Extract the (X, Y) coordinate from the center of the cell holding the provided text.  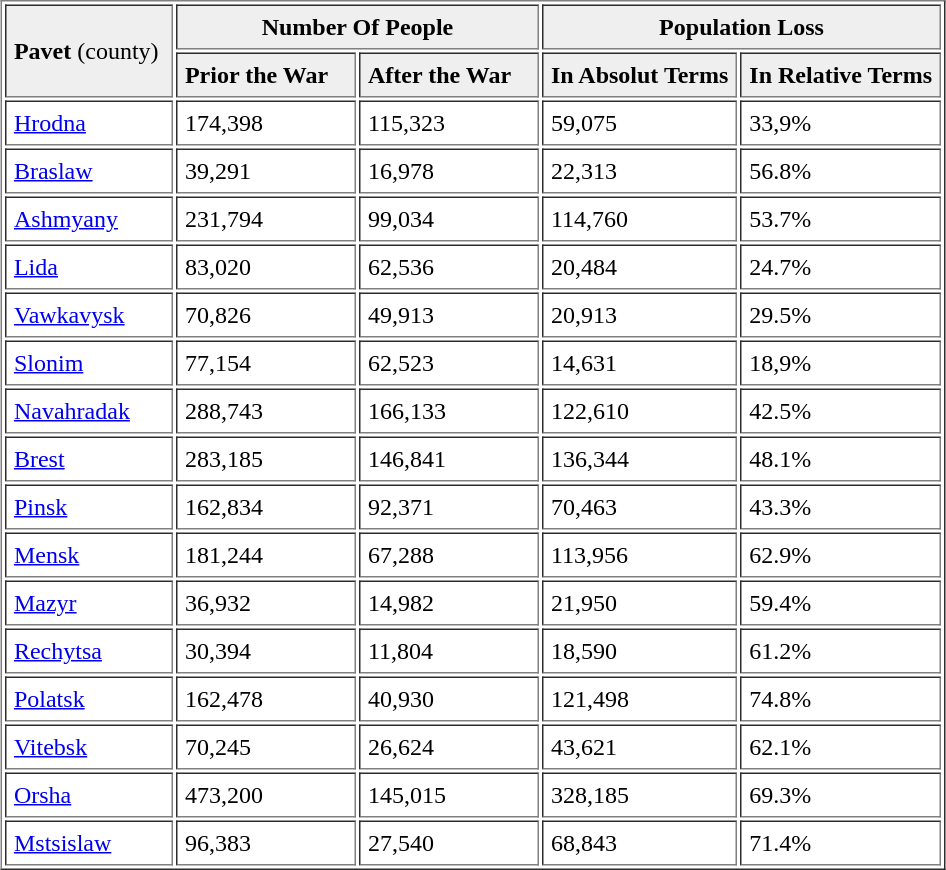
In Relative Terms (840, 74)
283,185 (266, 458)
67,288 (449, 554)
121,498 (640, 698)
162,478 (266, 698)
30,394 (266, 650)
Vitebsk (89, 746)
49,913 (449, 314)
Pavet (county) (89, 50)
71.4% (840, 842)
26,624 (449, 746)
288,743 (266, 410)
27,540 (449, 842)
43.3% (840, 506)
56.8% (840, 170)
473,200 (266, 794)
62,536 (449, 266)
96,383 (266, 842)
Braslaw (89, 170)
83,020 (266, 266)
68,843 (640, 842)
70,245 (266, 746)
174,398 (266, 122)
181,244 (266, 554)
33,9% (840, 122)
Mazyr (89, 602)
122,610 (640, 410)
114,760 (640, 218)
Mstsislaw (89, 842)
42.5% (840, 410)
39,291 (266, 170)
24.7% (840, 266)
16,978 (449, 170)
Slonim (89, 362)
231,794 (266, 218)
43,621 (640, 746)
70,826 (266, 314)
Number Of People (358, 26)
36,932 (266, 602)
Lida (89, 266)
Vawkavysk (89, 314)
In Absolut Terms (640, 74)
14,982 (449, 602)
99,034 (449, 218)
328,185 (640, 794)
61.2% (840, 650)
48.1% (840, 458)
40,930 (449, 698)
Population Loss (742, 26)
20,913 (640, 314)
18,9% (840, 362)
14,631 (640, 362)
115,323 (449, 122)
Navahradak (89, 410)
113,956 (640, 554)
20,484 (640, 266)
18,590 (640, 650)
74.8% (840, 698)
Prior the War (266, 74)
59.4% (840, 602)
Ashmyany (89, 218)
Pinsk (89, 506)
59,075 (640, 122)
146,841 (449, 458)
77,154 (266, 362)
Orsha (89, 794)
11,804 (449, 650)
162,834 (266, 506)
166,133 (449, 410)
Brest (89, 458)
136,344 (640, 458)
Mensk (89, 554)
Hrodna (89, 122)
62.9% (840, 554)
62,523 (449, 362)
22,313 (640, 170)
92,371 (449, 506)
70,463 (640, 506)
After the War (449, 74)
21,950 (640, 602)
29.5% (840, 314)
Rechytsa (89, 650)
69.3% (840, 794)
53.7% (840, 218)
Polatsk (89, 698)
62.1% (840, 746)
145,015 (449, 794)
